Search for the cell housing the specified text and yield its [x, y] center coordinate. 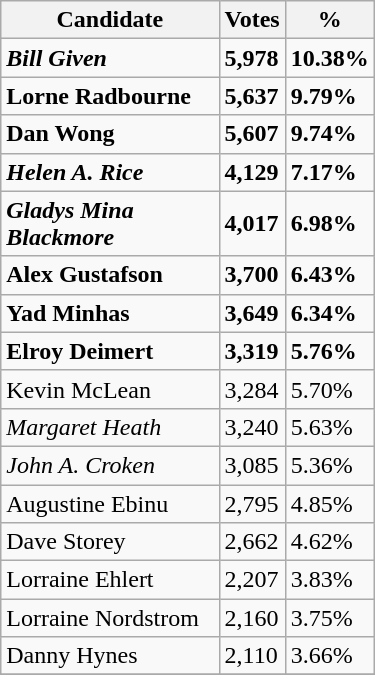
Dave Storey [110, 542]
3.83% [330, 580]
3,700 [252, 275]
9.74% [330, 134]
2,662 [252, 542]
6.43% [330, 275]
Alex Gustafson [110, 275]
2,160 [252, 618]
5.63% [330, 427]
Dan Wong [110, 134]
3,240 [252, 427]
5.70% [330, 389]
5.36% [330, 465]
4.85% [330, 503]
John A. Croken [110, 465]
3,319 [252, 351]
5,978 [252, 58]
2,207 [252, 580]
Bill Given [110, 58]
6.98% [330, 224]
5.76% [330, 351]
2,110 [252, 656]
10.38% [330, 58]
Lorne Radbourne [110, 96]
% [330, 20]
9.79% [330, 96]
4,017 [252, 224]
4,129 [252, 172]
Elroy Deimert [110, 351]
5,637 [252, 96]
Danny Hynes [110, 656]
3,085 [252, 465]
7.17% [330, 172]
Lorraine Ehlert [110, 580]
3,649 [252, 313]
6.34% [330, 313]
3.66% [330, 656]
3,284 [252, 389]
3.75% [330, 618]
2,795 [252, 503]
4.62% [330, 542]
Kevin McLean [110, 389]
Gladys Mina Blackmore [110, 224]
Lorraine Nordstrom [110, 618]
Helen A. Rice [110, 172]
Margaret Heath [110, 427]
5,607 [252, 134]
Augustine Ebinu [110, 503]
Votes [252, 20]
Yad Minhas [110, 313]
Candidate [110, 20]
